Locate the cell with the specified text and output its (X, Y) center coordinate. 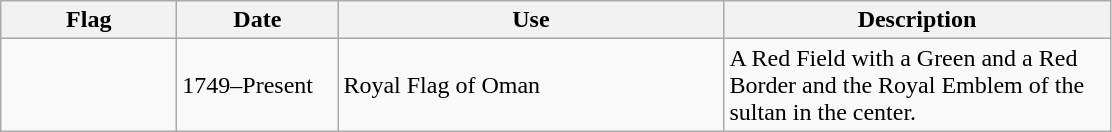
Use (531, 20)
Date (258, 20)
Royal Flag of Oman (531, 85)
Flag (89, 20)
A Red Field with a Green and a Red Border and the Royal Emblem of the sultan in the center. (917, 85)
Description (917, 20)
1749–Present (258, 85)
